Scan for the cell matching the given text and deliver its [x, y] coordinate at center. 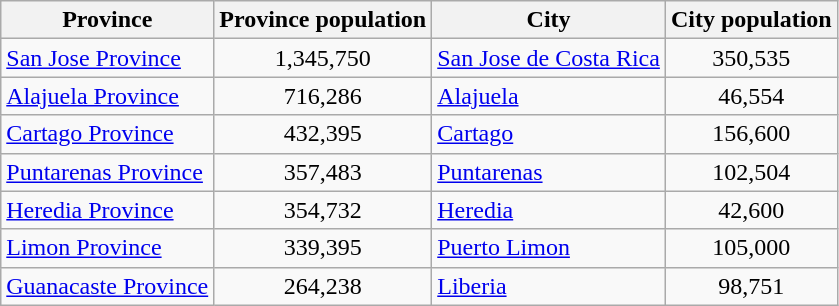
Limon Province [108, 248]
46,554 [751, 96]
City population [751, 20]
42,600 [751, 210]
156,600 [751, 134]
Province population [323, 20]
Alajuela [549, 96]
354,732 [323, 210]
1,345,750 [323, 58]
San Jose de Costa Rica [549, 58]
716,286 [323, 96]
Alajuela Province [108, 96]
102,504 [751, 172]
Puntarenas Province [108, 172]
339,395 [323, 248]
350,535 [751, 58]
Puntarenas [549, 172]
Heredia [549, 210]
Guanacaste Province [108, 286]
Liberia [549, 286]
Heredia Province [108, 210]
Cartago [549, 134]
City [549, 20]
105,000 [751, 248]
Cartago Province [108, 134]
Province [108, 20]
357,483 [323, 172]
San Jose Province [108, 58]
Puerto Limon [549, 248]
432,395 [323, 134]
264,238 [323, 286]
98,751 [751, 286]
